Provide the (x, y) coordinate of the cell's center where the given text is located.  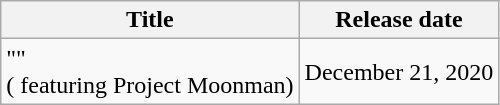
""( featuring Project Moonman) (150, 72)
December 21, 2020 (399, 72)
Title (150, 20)
Release date (399, 20)
